Search for the cell housing the specified text and yield its (X, Y) center coordinate. 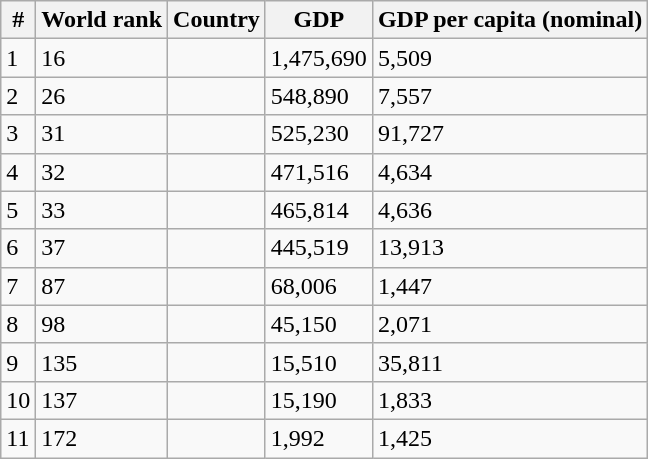
1,447 (510, 286)
7 (18, 286)
465,814 (318, 210)
10 (18, 400)
45,150 (318, 324)
2,071 (510, 324)
9 (18, 362)
1,425 (510, 438)
525,230 (318, 134)
1,833 (510, 400)
4,636 (510, 210)
5 (18, 210)
3 (18, 134)
6 (18, 248)
Country (217, 20)
32 (102, 172)
1 (18, 58)
5,509 (510, 58)
35,811 (510, 362)
31 (102, 134)
16 (102, 58)
172 (102, 438)
471,516 (318, 172)
68,006 (318, 286)
548,890 (318, 96)
4 (18, 172)
GDP per capita (nominal) (510, 20)
91,727 (510, 134)
87 (102, 286)
1,475,690 (318, 58)
98 (102, 324)
37 (102, 248)
4,634 (510, 172)
World rank (102, 20)
GDP (318, 20)
2 (18, 96)
33 (102, 210)
26 (102, 96)
135 (102, 362)
1,992 (318, 438)
445,519 (318, 248)
15,190 (318, 400)
13,913 (510, 248)
137 (102, 400)
11 (18, 438)
7,557 (510, 96)
15,510 (318, 362)
8 (18, 324)
# (18, 20)
